From the cell containing the given text, extract its center point as (X, Y) coordinate. 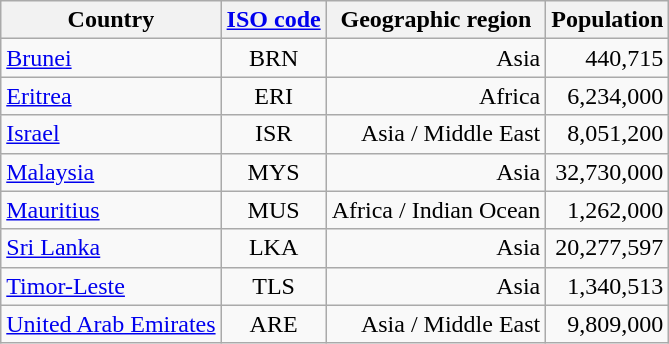
Timor-Leste (111, 286)
32,730,000 (608, 172)
1,262,000 (608, 210)
1,340,513 (608, 286)
MUS (274, 210)
Mauritius (111, 210)
20,277,597 (608, 248)
TLS (274, 286)
Geographic region (436, 20)
ISR (274, 134)
Africa / Indian Ocean (436, 210)
LKA (274, 248)
ARE (274, 324)
Country (111, 20)
9,809,000 (608, 324)
Population (608, 20)
ERI (274, 96)
Eritrea (111, 96)
United Arab Emirates (111, 324)
8,051,200 (608, 134)
Brunei (111, 58)
Malaysia (111, 172)
Africa (436, 96)
6,234,000 (608, 96)
Israel (111, 134)
Sri Lanka (111, 248)
ISO code (274, 20)
440,715 (608, 58)
BRN (274, 58)
MYS (274, 172)
